Identify which cell holds the provided text, then report its (X, Y) central coordinate. 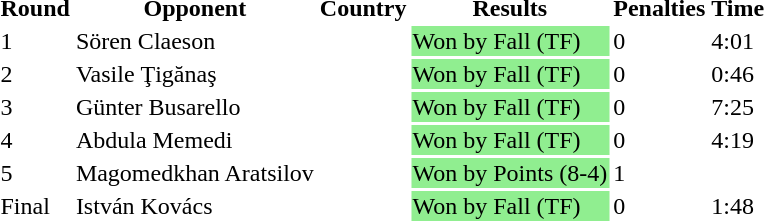
1 (660, 173)
Abdula Memedi (194, 140)
István Kovács (194, 206)
Magomedkhan Aratsilov (194, 173)
Sören Claeson (194, 41)
Vasile Ţigănaş (194, 74)
Günter Busarello (194, 107)
Won by Points (8-4) (510, 173)
